Extract the (X, Y) coordinate from the center of the cell holding the provided text.  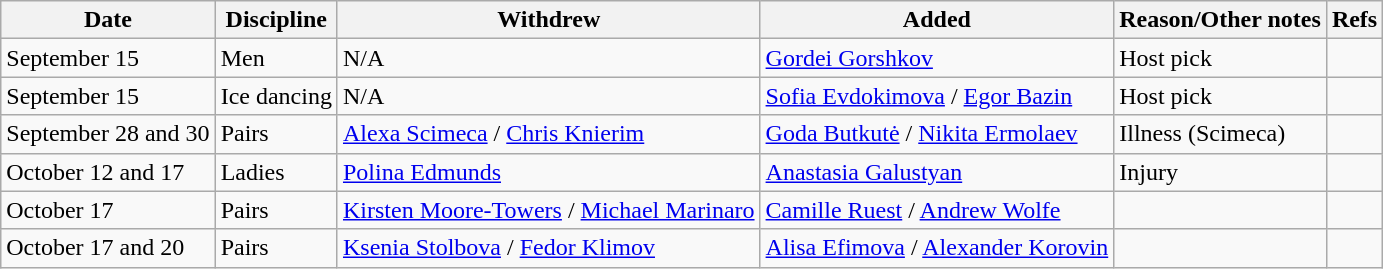
Withdrew (548, 20)
Ice dancing (276, 96)
Camille Ruest / Andrew Wolfe (937, 210)
Added (937, 20)
Alexa Scimeca / Chris Knierim (548, 134)
October 12 and 17 (108, 172)
Injury (1220, 172)
Refs (1354, 20)
Goda Butkutė / Nikita Ermolaev (937, 134)
October 17 (108, 210)
Illness (Scimeca) (1220, 134)
Reason/Other notes (1220, 20)
Anastasia Galustyan (937, 172)
Polina Edmunds (548, 172)
Men (276, 58)
Date (108, 20)
Discipline (276, 20)
September 28 and 30 (108, 134)
Ladies (276, 172)
Gordei Gorshkov (937, 58)
Sofia Evdokimova / Egor Bazin (937, 96)
Ksenia Stolbova / Fedor Klimov (548, 248)
October 17 and 20 (108, 248)
Kirsten Moore-Towers / Michael Marinaro (548, 210)
Alisa Efimova / Alexander Korovin (937, 248)
